Output the [X, Y] coordinate of the center of the cell containing the given text.  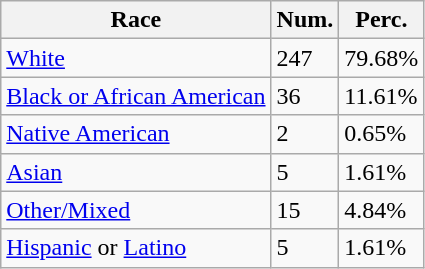
247 [305, 58]
Native American [136, 134]
Other/Mixed [136, 210]
4.84% [382, 210]
11.61% [382, 96]
Asian [136, 172]
Hispanic or Latino [136, 248]
Race [136, 20]
79.68% [382, 58]
2 [305, 134]
0.65% [382, 134]
Perc. [382, 20]
Num. [305, 20]
36 [305, 96]
15 [305, 210]
White [136, 58]
Black or African American [136, 96]
